Extract the (X, Y) coordinate from the center of the cell holding the provided text.  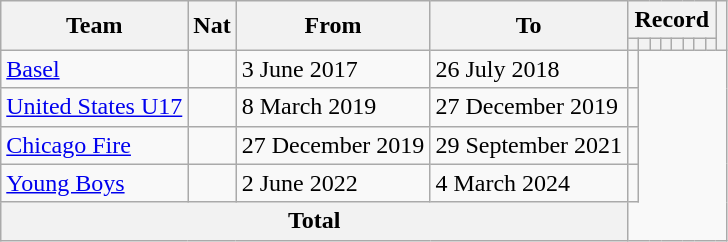
Basel (94, 69)
Nat (212, 26)
Young Boys (94, 183)
From (333, 26)
8 March 2019 (333, 107)
Team (94, 26)
29 September 2021 (529, 145)
2 June 2022 (333, 183)
To (529, 26)
Chicago Fire (94, 145)
Total (314, 221)
26 July 2018 (529, 69)
4 March 2024 (529, 183)
United States U17 (94, 107)
3 June 2017 (333, 69)
Record (672, 20)
